Output the [x, y] coordinate of the center of the cell containing the given text.  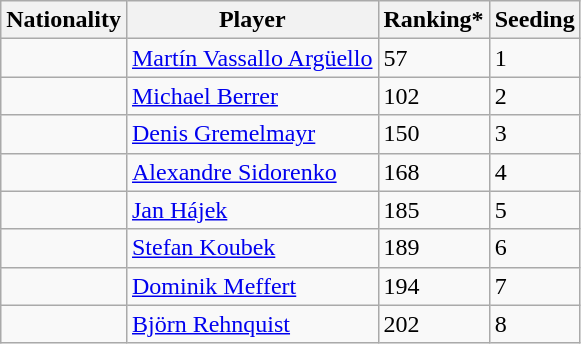
168 [434, 172]
2 [534, 96]
Dominik Meffert [252, 286]
1 [534, 58]
5 [534, 210]
Stefan Koubek [252, 248]
Nationality [64, 20]
150 [434, 134]
3 [534, 134]
4 [534, 172]
Player [252, 20]
194 [434, 286]
8 [534, 324]
Björn Rehnquist [252, 324]
102 [434, 96]
Denis Gremelmayr [252, 134]
185 [434, 210]
202 [434, 324]
Alexandre Sidorenko [252, 172]
Martín Vassallo Argüello [252, 58]
189 [434, 248]
7 [534, 286]
Seeding [534, 20]
6 [534, 248]
Jan Hájek [252, 210]
57 [434, 58]
Ranking* [434, 20]
Michael Berrer [252, 96]
